Extract the (X, Y) coordinate from the center of the cell holding the provided text.  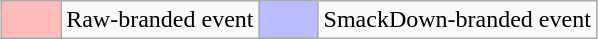
SmackDown-branded event (457, 20)
Raw-branded event (160, 20)
